Provide the [x, y] coordinate of the cell's center where the given text is located.  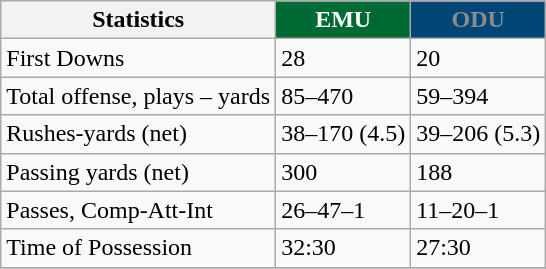
20 [478, 58]
Rushes-yards (net) [138, 134]
38–170 (4.5) [344, 134]
39–206 (5.3) [478, 134]
Total offense, plays – yards [138, 96]
EMU [344, 20]
28 [344, 58]
85–470 [344, 96]
ODU [478, 20]
Passing yards (net) [138, 172]
Statistics [138, 20]
Passes, Comp-Att-Int [138, 210]
11–20–1 [478, 210]
27:30 [478, 248]
Time of Possession [138, 248]
59–394 [478, 96]
188 [478, 172]
300 [344, 172]
First Downs [138, 58]
26–47–1 [344, 210]
32:30 [344, 248]
